Identify which cell holds the provided text, then report its (X, Y) central coordinate. 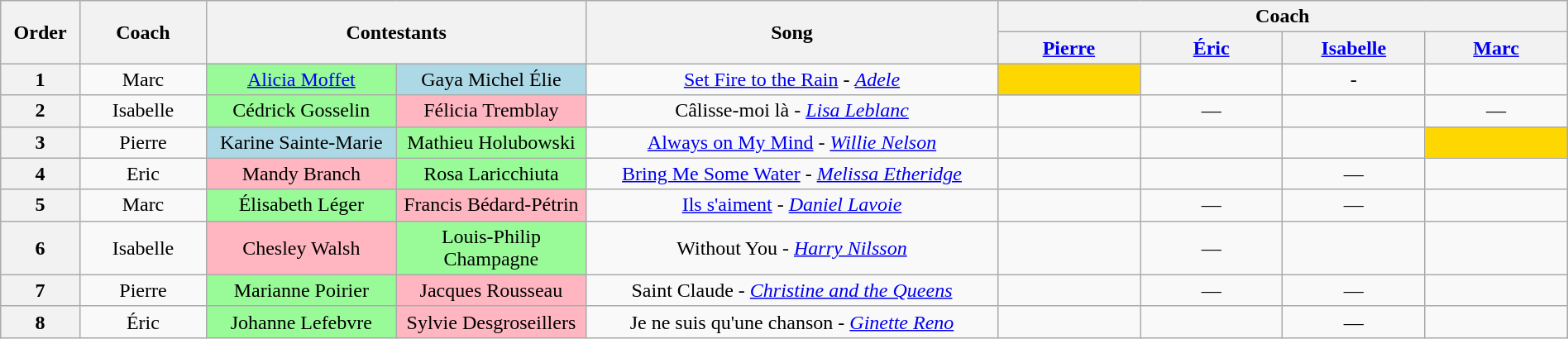
3 (41, 142)
Marianne Poirier (301, 290)
Cédrick Gosselin (301, 111)
Mathieu Holubowski (491, 142)
Contestants (395, 32)
Élisabeth Léger (301, 205)
Je ne suis qu'une chanson - Ginette Reno (792, 322)
Saint Claude - Christine and the Queens (792, 290)
Mandy Branch (301, 174)
Câlisse-moi là - Lisa Leblanc (792, 111)
4 (41, 174)
Louis-Philip Champagne (491, 248)
Sylvie Desgroseillers (491, 322)
Johanne Lefebvre (301, 322)
Set Fire to the Rain - Adele (792, 79)
Karine Sainte-Marie (301, 142)
Francis Bédard-Pétrin (491, 205)
5 (41, 205)
Eric (142, 174)
8 (41, 322)
Order (41, 32)
Rosa Laricchiuta (491, 174)
Bring Me Some Water - Melissa Etheridge (792, 174)
Ils s'aiment - Daniel Lavoie (792, 205)
Song (792, 32)
Always on My Mind - Willie Nelson (792, 142)
- (1354, 79)
Alicia Moffet (301, 79)
Without You - Harry Nilsson (792, 248)
Chesley Walsh (301, 248)
6 (41, 248)
Félicia Tremblay (491, 111)
Gaya Michel Élie (491, 79)
Jacques Rousseau (491, 290)
1 (41, 79)
7 (41, 290)
2 (41, 111)
